Search for the cell housing the specified text and yield its [x, y] center coordinate. 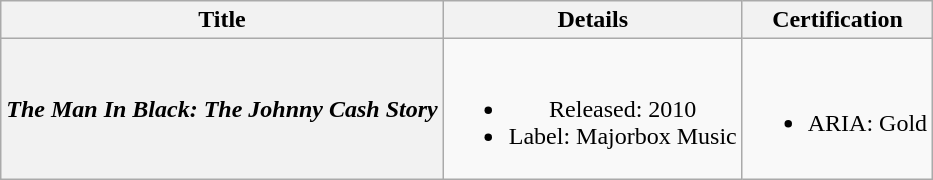
Title [222, 20]
ARIA: Gold [837, 109]
Released: 2010Label: Majorbox Music [592, 109]
Details [592, 20]
Certification [837, 20]
The Man In Black: The Johnny Cash Story [222, 109]
